Extract the [X, Y] coordinate from the center of the cell holding the provided text.  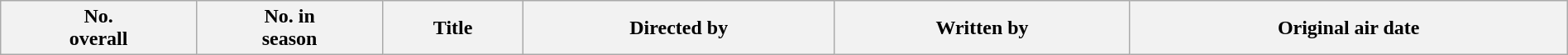
Directed by [678, 28]
Title [453, 28]
Written by [982, 28]
No.overall [99, 28]
Original air date [1348, 28]
No. inseason [289, 28]
